Return [X, Y] of the center of cell containing provided text 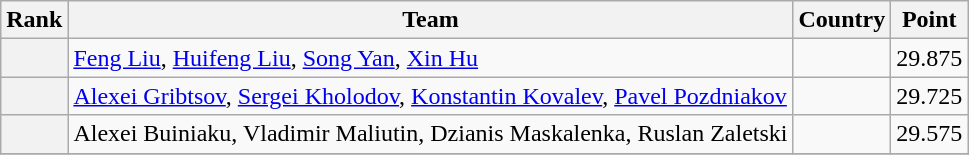
Alexei Gribtsov, Sergei Kholodov, Konstantin Kovalev, Pavel Pozdniakov [430, 96]
29.575 [930, 134]
Country [842, 20]
29.725 [930, 96]
Rank [34, 20]
Feng Liu, Huifeng Liu, Song Yan, Xin Hu [430, 58]
Point [930, 20]
Team [430, 20]
29.875 [930, 58]
Alexei Buiniaku, Vladimir Maliutin, Dzianis Maskalenka, Ruslan Zaletski [430, 134]
